Locate the cell with the specified text and output its [x, y] center coordinate. 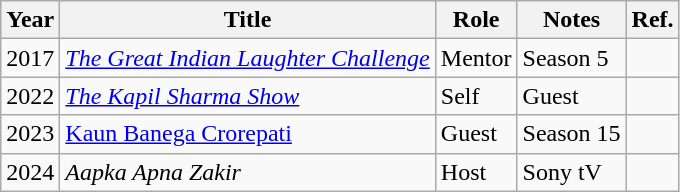
Notes [572, 20]
Ref. [652, 20]
Role [476, 20]
Host [476, 172]
Sony tV [572, 172]
Self [476, 96]
The Great Indian Laughter Challenge [248, 58]
2024 [30, 172]
The Kapil Sharma Show [248, 96]
Season 15 [572, 134]
2017 [30, 58]
Title [248, 20]
Kaun Banega Crorepati [248, 134]
2023 [30, 134]
Year [30, 20]
Season 5 [572, 58]
Mentor [476, 58]
Aapka Apna Zakir [248, 172]
2022 [30, 96]
